Detect which cell encompasses the target text, then output its (X, Y) center coordinate. 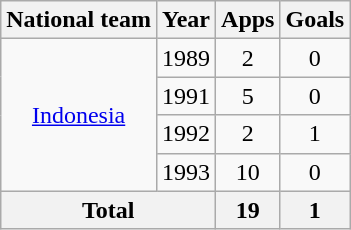
Year (186, 20)
1993 (186, 172)
5 (248, 96)
Total (108, 210)
1992 (186, 134)
Goals (315, 20)
19 (248, 210)
Indonesia (79, 115)
National team (79, 20)
1991 (186, 96)
Apps (248, 20)
10 (248, 172)
1989 (186, 58)
